Detect which cell encompasses the target text, then output its [x, y] center coordinate. 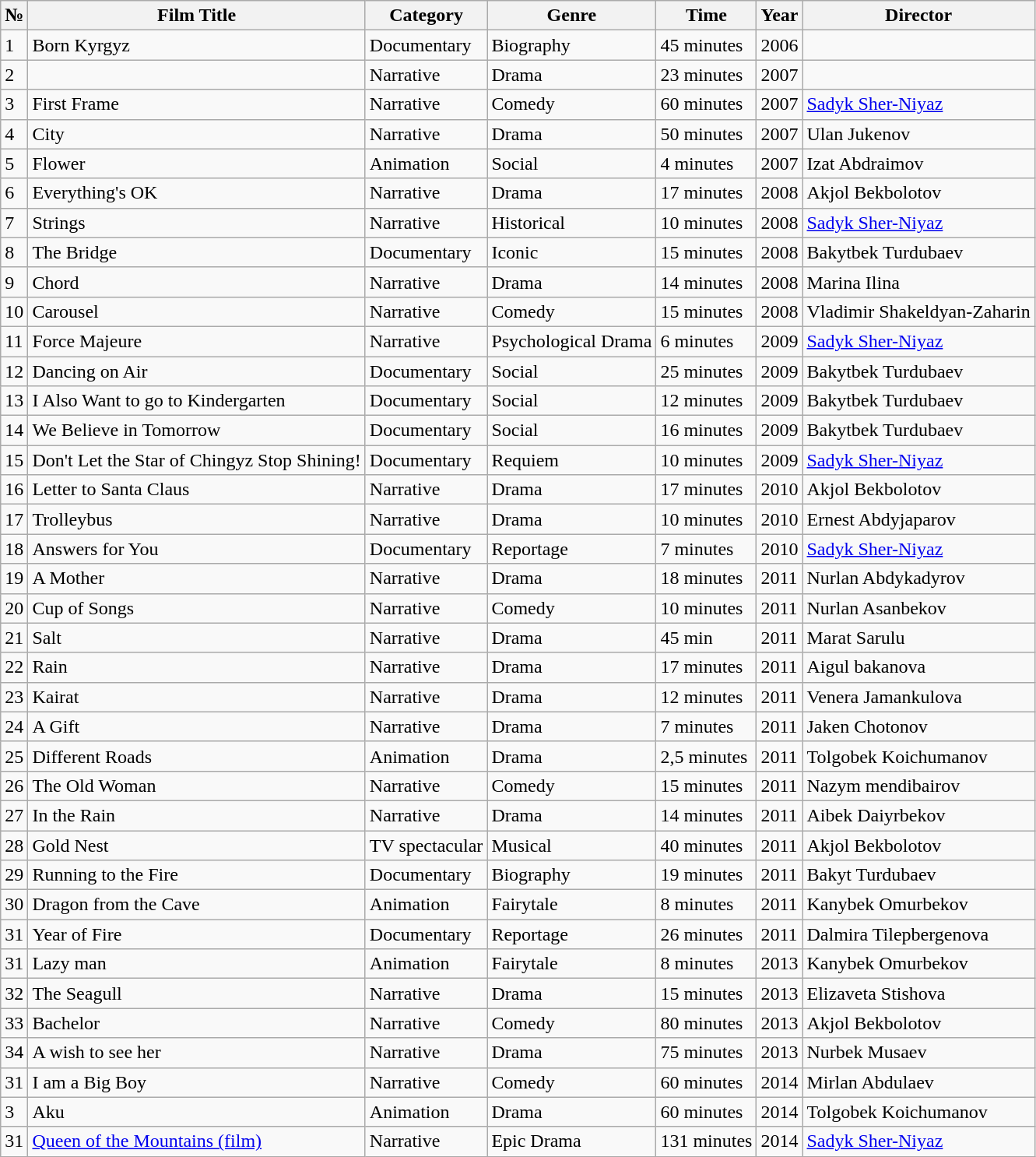
Ernest Abdyjaparov [918, 519]
6 minutes [707, 341]
Carousel [196, 311]
20 [14, 608]
The Seagull [196, 993]
6 [14, 193]
21 [14, 638]
Vladimir Shakeldyan-Zaharin [918, 311]
Bakyt Turdubaev [918, 875]
18 [14, 549]
16 minutes [707, 431]
Running to the Fire [196, 875]
9 [14, 282]
27 [14, 815]
Cup of Songs [196, 608]
Iconic [571, 252]
2,5 minutes [707, 756]
10 [14, 311]
8 [14, 252]
40 minutes [707, 845]
Strings [196, 223]
Flower [196, 164]
Aibek Daiyrbekov [918, 815]
24 [14, 726]
A Mother [196, 578]
2006 [780, 45]
7 [14, 223]
Category [427, 16]
11 [14, 341]
Letter to Santa Claus [196, 490]
Year of Fire [196, 934]
First Frame [196, 104]
Requiem [571, 460]
Film Title [196, 16]
The Bridge [196, 252]
Answers for You [196, 549]
45 minutes [707, 45]
Nurlan Asanbekov [918, 608]
13 [14, 401]
29 [14, 875]
Born Kyrgyz [196, 45]
30 [14, 905]
Dancing on Air [196, 371]
Musical [571, 845]
28 [14, 845]
Aigul bakanova [918, 667]
Psychological Drama [571, 341]
Time [707, 16]
Izat Abdraimov [918, 164]
Marina Ilina [918, 282]
Kairat [196, 697]
Mirlan Abdulaev [918, 1082]
Nazym mendibairov [918, 786]
Nurbek Musaev [918, 1053]
19 minutes [707, 875]
Marat Sarulu [918, 638]
Queen of the Mountains (film) [196, 1141]
Different Roads [196, 756]
In the Rain [196, 815]
Everything's OK [196, 193]
25 minutes [707, 371]
23 [14, 697]
19 [14, 578]
34 [14, 1053]
17 [14, 519]
25 [14, 756]
32 [14, 993]
Lazy man [196, 964]
Epic Drama [571, 1141]
Jaken Chotonov [918, 726]
Aku [196, 1112]
1 [14, 45]
Don't Let the Star of Chingyz Stop Shining! [196, 460]
33 [14, 1023]
22 [14, 667]
№ [14, 16]
Historical [571, 223]
14 [14, 431]
4 minutes [707, 164]
Dalmira Tilepbergenova [918, 934]
80 minutes [707, 1023]
Elizaveta Stishova [918, 993]
We Believe in Tomorrow [196, 431]
I Also Want to go to Kindergarten [196, 401]
City [196, 134]
The Old Woman [196, 786]
5 [14, 164]
26 minutes [707, 934]
TV spectacular [427, 845]
Force Majeure [196, 341]
Nurlan Abdykadyrov [918, 578]
16 [14, 490]
Director [918, 16]
Chord [196, 282]
2 [14, 75]
18 minutes [707, 578]
23 minutes [707, 75]
50 minutes [707, 134]
4 [14, 134]
Ulan Jukenov [918, 134]
Dragon from the Cave [196, 905]
Genre [571, 16]
45 min [707, 638]
15 [14, 460]
Trolleybus [196, 519]
A Gift [196, 726]
Year [780, 16]
131 minutes [707, 1141]
75 minutes [707, 1053]
12 [14, 371]
26 [14, 786]
Rain [196, 667]
Bachelor [196, 1023]
I am a Big Boy [196, 1082]
Venera Jamankulova [918, 697]
Gold Nest [196, 845]
Salt [196, 638]
A wish to see her [196, 1053]
